Search for the cell housing the specified text and yield its [x, y] center coordinate. 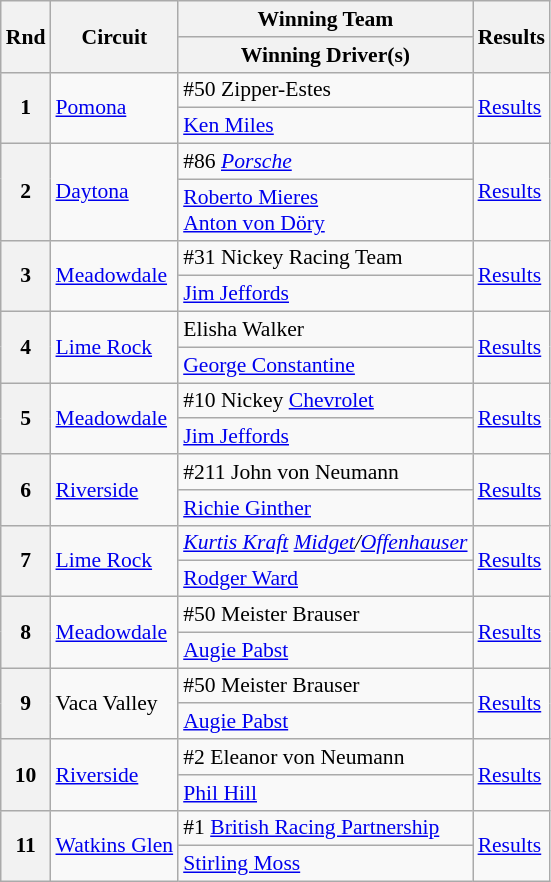
#2 Eleanor von Neumann [325, 757]
Winning Driver(s) [325, 55]
Circuit [114, 36]
6 [26, 490]
9 [26, 704]
8 [26, 632]
Richie Ginther [325, 508]
Roberto Mieres Anton von Döry [325, 210]
3 [26, 276]
Elisha Walker [325, 330]
Rodger Ward [325, 579]
10 [26, 774]
4 [26, 348]
5 [26, 418]
Winning Team [325, 19]
#31 Nickey Racing Team [325, 258]
#10 Nickey Chevrolet [325, 401]
Ken Miles [325, 126]
Pomona [114, 108]
7 [26, 560]
11 [26, 846]
Kurtis Kraft Midget/Offenhauser [325, 543]
Watkins Glen [114, 846]
George Constantine [325, 365]
#1 British Racing Partnership [325, 828]
#86 Porsche [325, 162]
#50 Zipper-Estes [325, 90]
Stirling Moss [325, 864]
2 [26, 192]
Phil Hill [325, 793]
1 [26, 108]
Rnd [26, 36]
#211 John von Neumann [325, 472]
Daytona [114, 192]
Vaca Valley [114, 704]
